For the text-containing cell, return its midpoint in [x, y] coordinate format. 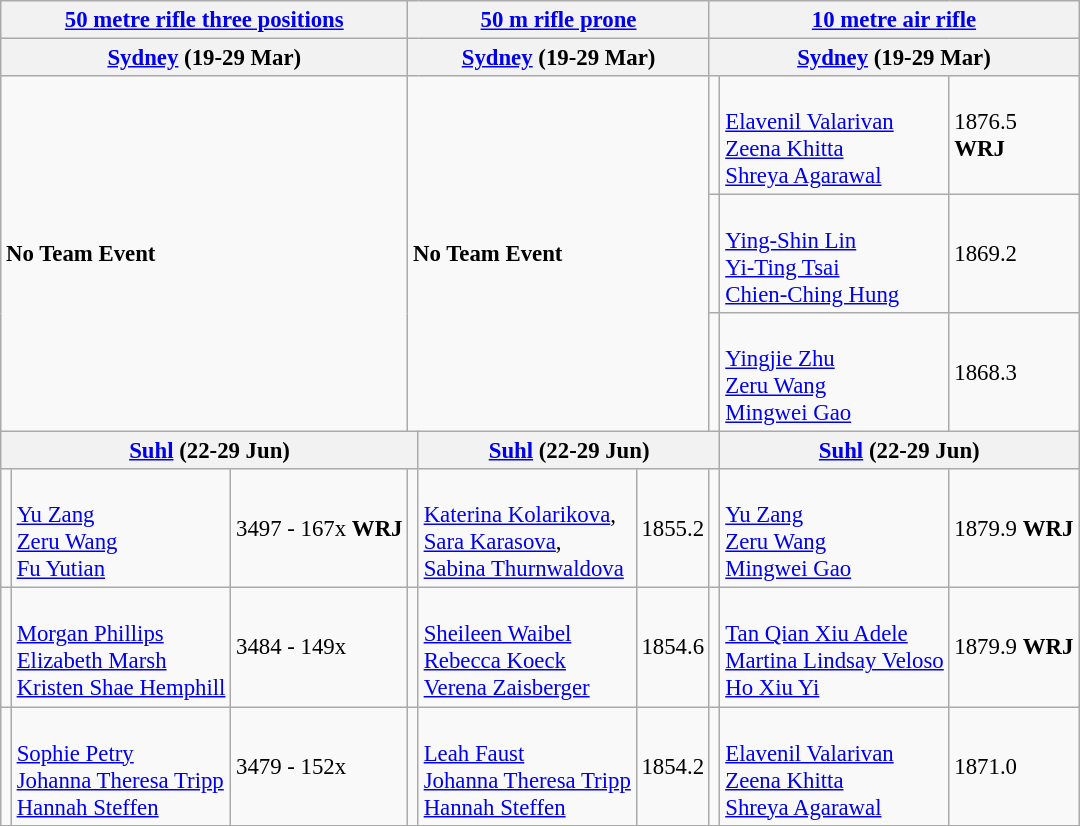
Leah FaustJohanna Theresa TrippHannah Steffen [527, 766]
Sophie PetryJohanna Theresa TrippHannah Steffen [120, 766]
1871.0 [1014, 766]
1876.5 WRJ [1014, 136]
Yu ZangZeru WangMingwei Gao [834, 530]
Yu ZangZeru WangFu Yutian [120, 530]
Yingjie ZhuZeru WangMingwei Gao [834, 372]
3484 - 149x [320, 648]
3497 - 167x WRJ [320, 530]
1869.2 [1014, 254]
Sheileen WaibelRebecca KoeckVerena Zaisberger [527, 648]
3479 - 152x [320, 766]
Morgan PhillipsElizabeth MarshKristen Shae Hemphill [120, 648]
Katerina Kolarikova,Sara Karasova,Sabina Thurnwaldova [527, 530]
Ying-Shin LinYi-Ting TsaiChien-Ching Hung [834, 254]
50 m rifle prone [559, 20]
1854.6 [672, 648]
50 metre rifle three positions [204, 20]
Tan Qian Xiu AdeleMartina Lindsay VelosoHo Xiu Yi [834, 648]
10 metre air rifle [894, 20]
1854.2 [672, 766]
1868.3 [1014, 372]
1855.2 [672, 530]
